Return the (X, Y) coordinate for the center point of the cell that contains the specified text.  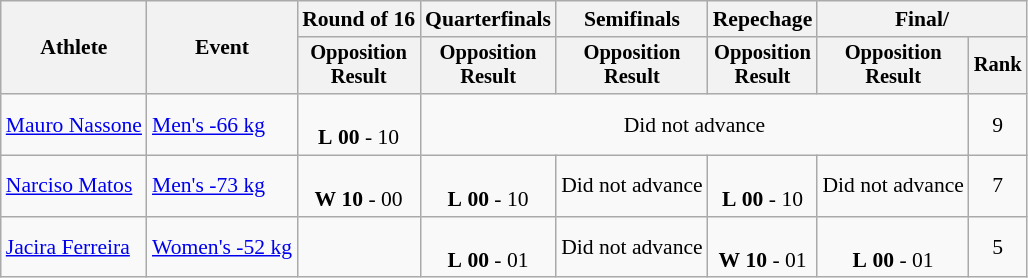
Men's -66 kg (222, 124)
Rank (998, 66)
W 10 - 00 (358, 186)
Jacira Ferreira (74, 248)
Athlete (74, 48)
Quarterfinals (488, 19)
7 (998, 186)
W 10 - 01 (763, 248)
Round of 16 (358, 19)
Men's -73 kg (222, 186)
Final/ (922, 19)
Repechage (763, 19)
Mauro Nassone (74, 124)
5 (998, 248)
Semifinals (632, 19)
Women's -52 kg (222, 248)
9 (998, 124)
Event (222, 48)
Narciso Matos (74, 186)
